Locate the cell with the specified text and output its (X, Y) center coordinate. 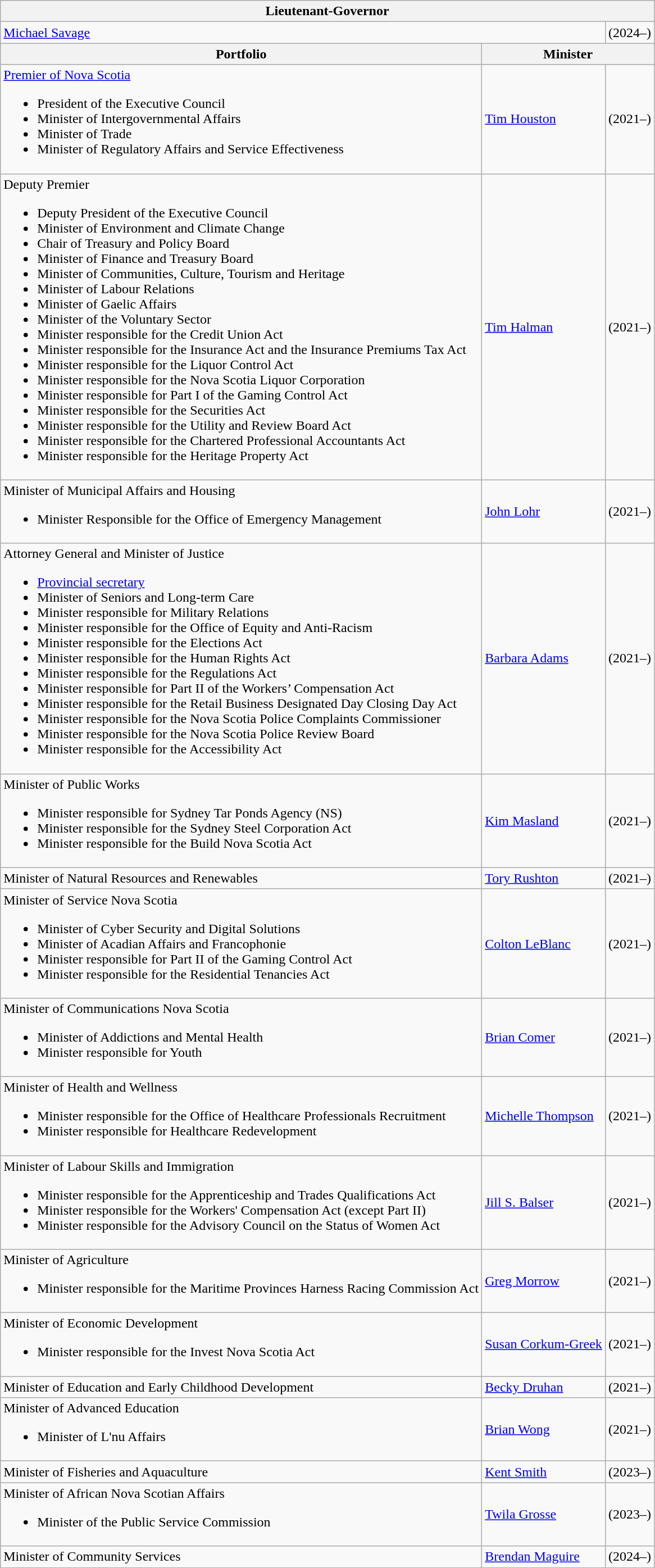
Brian Wong (544, 1429)
Colton LeBlanc (544, 943)
Susan Corkum-Greek (544, 1345)
Minister of African Nova Scotian AffairsMinister of the Public Service Commission (242, 1515)
Kim Masland (544, 820)
Tim Halman (544, 327)
Minister (568, 54)
Michael Savage (303, 33)
Greg Morrow (544, 1281)
Becky Druhan (544, 1387)
Michelle Thompson (544, 1116)
Minister of Communications Nova ScotiaMinister of Addictions and Mental HealthMinister responsible for Youth (242, 1037)
John Lohr (544, 511)
Minister of Municipal Affairs and HousingMinister Responsible for the Office of Emergency Management (242, 511)
Tory Rushton (544, 878)
Tim Houston (544, 119)
Portfolio (242, 54)
Brendan Maguire (544, 1557)
Minister of AgricultureMinister responsible for the Maritime Provinces Harness Racing Commission Act (242, 1281)
Jill S. Balser (544, 1202)
Barbara Adams (544, 658)
Minister of Fisheries and Aquaculture (242, 1472)
Minister of Natural Resources and Renewables (242, 878)
Minister of Education and Early Childhood Development (242, 1387)
Minister of Community Services (242, 1557)
Lieutenant-Governor (327, 11)
Kent Smith (544, 1472)
Twila Grosse (544, 1515)
Minister of Economic DevelopmentMinister responsible for the Invest Nova Scotia Act (242, 1345)
Minister of Advanced EducationMinister of L'nu Affairs (242, 1429)
Brian Comer (544, 1037)
